Determine the (X, Y) coordinate at the center of the cell enclosing the given text.  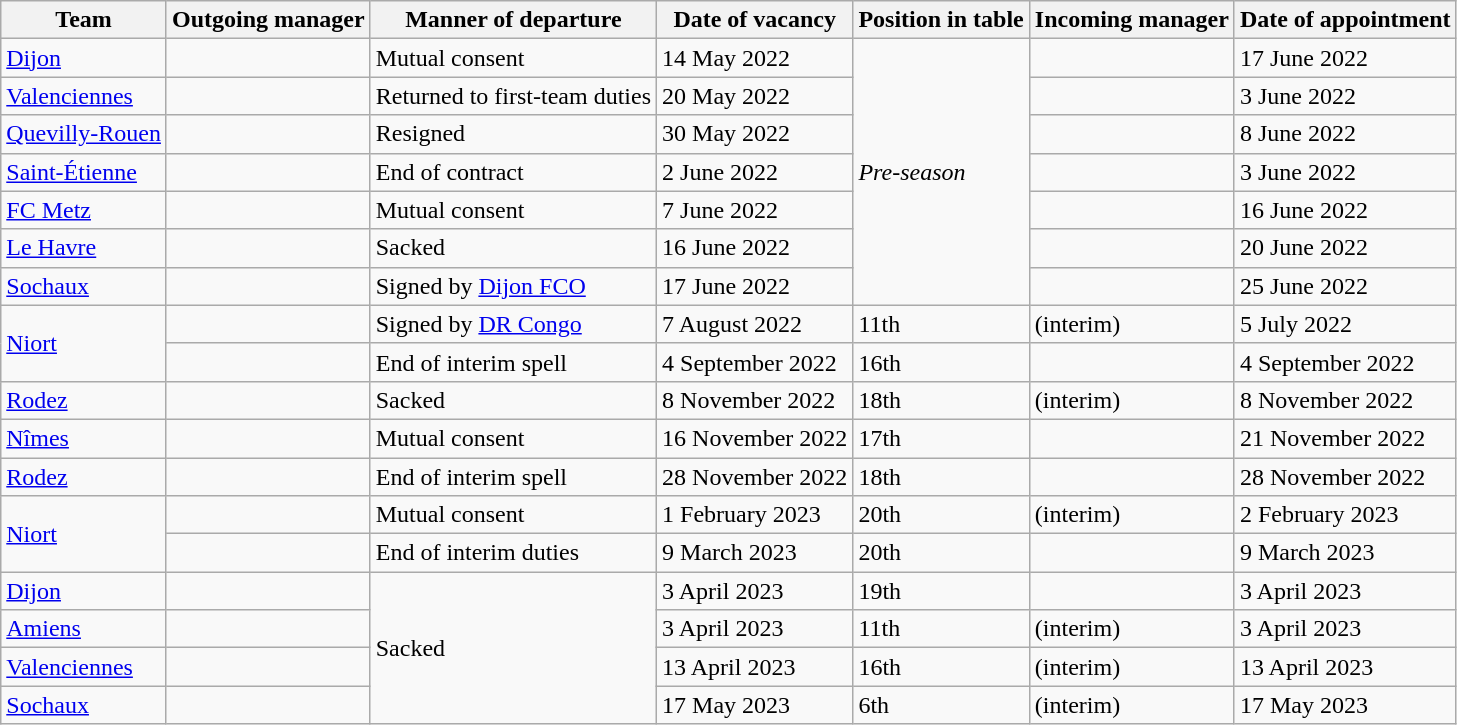
Nîmes (84, 438)
Incoming manager (1132, 20)
End of interim duties (513, 553)
20 May 2022 (755, 96)
FC Metz (84, 210)
8 June 2022 (1345, 134)
Pre-season (941, 172)
25 June 2022 (1345, 286)
Manner of departure (513, 20)
16 November 2022 (755, 438)
Returned to first-team duties (513, 96)
17th (941, 438)
1 February 2023 (755, 515)
Resigned (513, 134)
Quevilly-Rouen (84, 134)
21 November 2022 (1345, 438)
30 May 2022 (755, 134)
2 June 2022 (755, 172)
Le Havre (84, 248)
Team (84, 20)
Outgoing manager (268, 20)
Amiens (84, 629)
Saint-Étienne (84, 172)
6th (941, 705)
14 May 2022 (755, 58)
End of contract (513, 172)
Date of appointment (1345, 20)
2 February 2023 (1345, 515)
7 June 2022 (755, 210)
Signed by DR Congo (513, 324)
Position in table (941, 20)
Signed by Dijon FCO (513, 286)
20 June 2022 (1345, 248)
19th (941, 591)
Date of vacancy (755, 20)
7 August 2022 (755, 324)
5 July 2022 (1345, 324)
